Locate the cell with the specified text and output its (x, y) center coordinate. 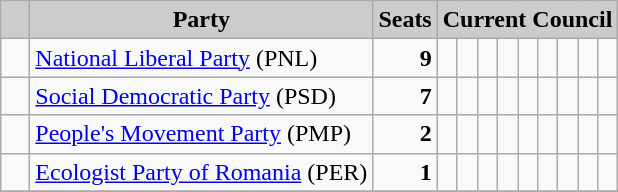
Social Democratic Party (PSD) (202, 96)
Seats (405, 20)
People's Movement Party (PMP) (202, 134)
Party (202, 20)
National Liberal Party (PNL) (202, 58)
Current Council (528, 20)
7 (405, 96)
Ecologist Party of Romania (PER) (202, 172)
9 (405, 58)
1 (405, 172)
2 (405, 134)
